From the cell containing the given text, extract its center point as (X, Y) coordinate. 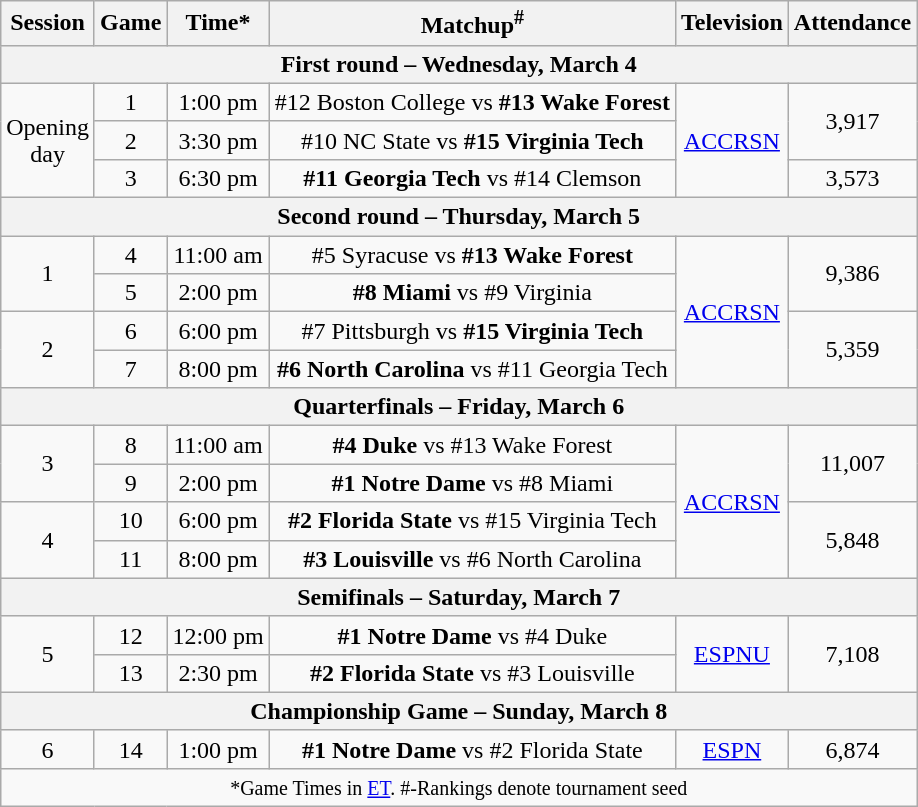
12 (130, 635)
Second round – Thursday, March 5 (459, 217)
#10 NC State vs #15 Virginia Tech (472, 140)
#1 Notre Dame vs #4 Duke (472, 635)
Openingday (48, 140)
11 (130, 559)
#3 Louisville vs #6 North Carolina (472, 559)
#2 Florida State vs #3 Louisville (472, 673)
6:30 pm (218, 178)
7 (130, 369)
#6 North Carolina vs #11 Georgia Tech (472, 369)
ESPNU (732, 654)
Championship Game – Sunday, March 8 (459, 711)
#8 Miami vs #9 Virginia (472, 293)
#4 Duke vs #13 Wake Forest (472, 445)
#12 Boston College vs #13 Wake Forest (472, 102)
5,359 (852, 350)
8 (130, 445)
Game (130, 24)
Semifinals – Saturday, March 7 (459, 597)
10 (130, 521)
First round – Wednesday, March 4 (459, 64)
12:00 pm (218, 635)
#7 Pittsburgh vs #15 Virginia Tech (472, 331)
#1 Notre Dame vs #2 Florida State (472, 749)
9,386 (852, 274)
*Game Times in ET. #-Rankings denote tournament seed (459, 787)
7,108 (852, 654)
#5 Syracuse vs #13 Wake Forest (472, 255)
11,007 (852, 464)
3:30 pm (218, 140)
2:30 pm (218, 673)
Television (732, 24)
Matchup# (472, 24)
Time* (218, 24)
Attendance (852, 24)
3,917 (852, 121)
#11 Georgia Tech vs #14 Clemson (472, 178)
3,573 (852, 178)
14 (130, 749)
Session (48, 24)
Quarterfinals – Friday, March 6 (459, 407)
13 (130, 673)
#1 Notre Dame vs #8 Miami (472, 483)
ESPN (732, 749)
9 (130, 483)
#2 Florida State vs #15 Virginia Tech (472, 521)
6,874 (852, 749)
5,848 (852, 540)
